Detect which cell encompasses the target text, then output its (x, y) center coordinate. 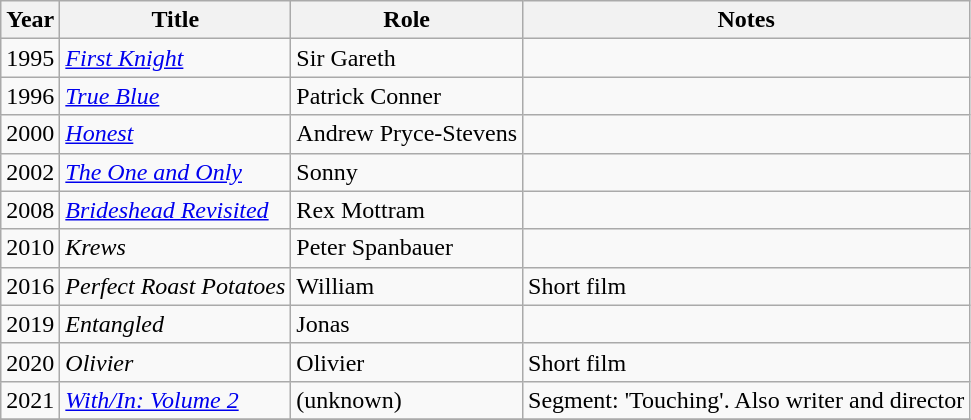
1996 (30, 96)
Title (176, 20)
Jonas (407, 324)
2016 (30, 286)
Honest (176, 134)
Notes (746, 20)
2020 (30, 362)
First Knight (176, 58)
Sir Gareth (407, 58)
True Blue (176, 96)
2002 (30, 172)
Krews (176, 248)
Segment: 'Touching'. Also writer and director (746, 400)
2021 (30, 400)
Andrew Pryce-Stevens (407, 134)
With/In: Volume 2 (176, 400)
1995 (30, 58)
Year (30, 20)
Sonny (407, 172)
Perfect Roast Potatoes (176, 286)
(unknown) (407, 400)
Role (407, 20)
2008 (30, 210)
Rex Mottram (407, 210)
The One and Only (176, 172)
2010 (30, 248)
Entangled (176, 324)
Peter Spanbauer (407, 248)
2000 (30, 134)
2019 (30, 324)
Patrick Conner (407, 96)
Brideshead Revisited (176, 210)
William (407, 286)
